Pinpoint the cell where the given text exists, returning its [x, y] midpoint coordinate. 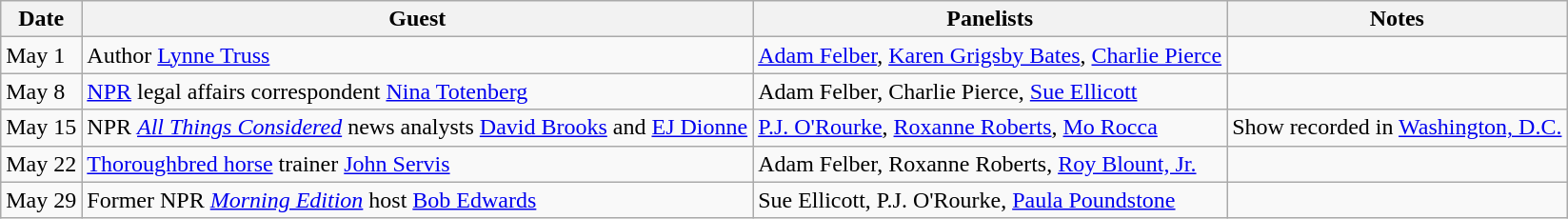
Date [42, 19]
Adam Felber, Charlie Pierce, Sue Ellicott [990, 91]
May 22 [42, 164]
Guest [417, 19]
Thoroughbred horse trainer John Servis [417, 164]
Show recorded in Washington, D.C. [1398, 128]
Former NPR Morning Edition host Bob Edwards [417, 200]
P.J. O'Rourke, Roxanne Roberts, Mo Rocca [990, 128]
Sue Ellicott, P.J. O'Rourke, Paula Poundstone [990, 200]
NPR legal affairs correspondent Nina Totenberg [417, 91]
Author Lynne Truss [417, 55]
Adam Felber, Karen Grigsby Bates, Charlie Pierce [990, 55]
Notes [1398, 19]
NPR All Things Considered news analysts David Brooks and EJ Dionne [417, 128]
Adam Felber, Roxanne Roberts, Roy Blount, Jr. [990, 164]
May 15 [42, 128]
May 29 [42, 200]
Panelists [990, 19]
May 8 [42, 91]
May 1 [42, 55]
